Provide the [X, Y] coordinate of the cell's center where the given text is located.  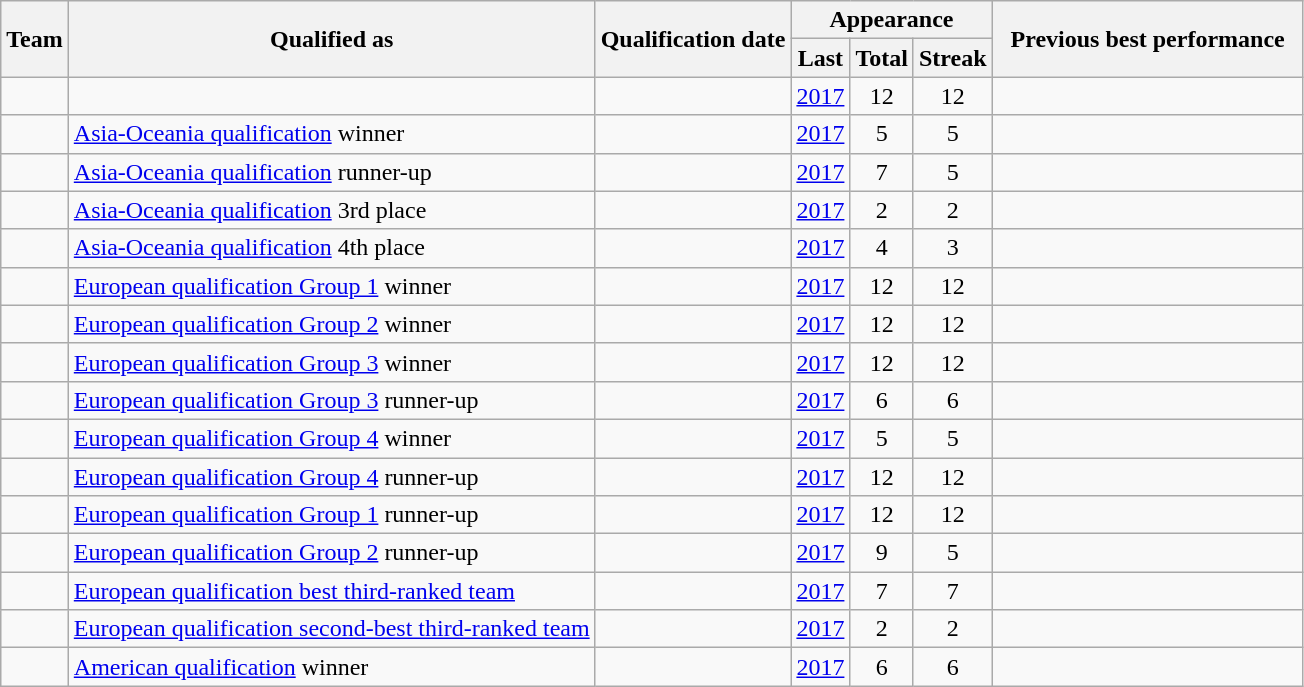
European qualification Group 4 winner [332, 438]
Last [820, 58]
American qualification winner [332, 667]
Total [882, 58]
Qualification date [693, 39]
Previous best performance [1148, 39]
Asia-Oceania qualification runner-up [332, 172]
Qualified as [332, 39]
European qualification Group 4 runner-up [332, 477]
4 [882, 248]
3 [952, 248]
Asia-Oceania qualification 4th place [332, 248]
European qualification Group 1 winner [332, 286]
European qualification Group 3 runner-up [332, 400]
9 [882, 553]
Asia-Oceania qualification winner [332, 134]
European qualification Group 1 runner-up [332, 515]
European qualification best third-ranked team [332, 591]
Team [35, 39]
Streak [952, 58]
European qualification Group 2 winner [332, 324]
Appearance [892, 20]
European qualification Group 2 runner-up [332, 553]
Asia-Oceania qualification 3rd place [332, 210]
European qualification second-best third-ranked team [332, 629]
European qualification Group 3 winner [332, 362]
